Determine the (X, Y) coordinate at the center of the cell enclosing the given text.  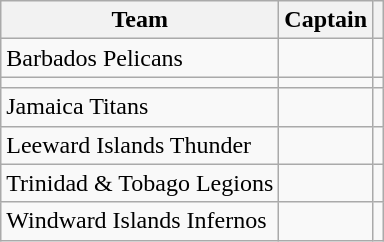
Captain (326, 20)
Jamaica Titans (140, 107)
Windward Islands Infernos (140, 221)
Leeward Islands Thunder (140, 145)
Barbados Pelicans (140, 58)
Team (140, 20)
Trinidad & Tobago Legions (140, 183)
